Find where the given text appears and provide that cell's center as (X, Y) coordinate. 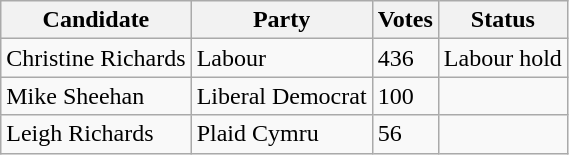
Status (502, 20)
Leigh Richards (96, 134)
Liberal Democrat (282, 96)
Mike Sheehan (96, 96)
436 (405, 58)
Plaid Cymru (282, 134)
Labour hold (502, 58)
Labour (282, 58)
100 (405, 96)
56 (405, 134)
Candidate (96, 20)
Party (282, 20)
Christine Richards (96, 58)
Votes (405, 20)
